Determine the (x, y) coordinate at the center of the cell enclosing the given text.  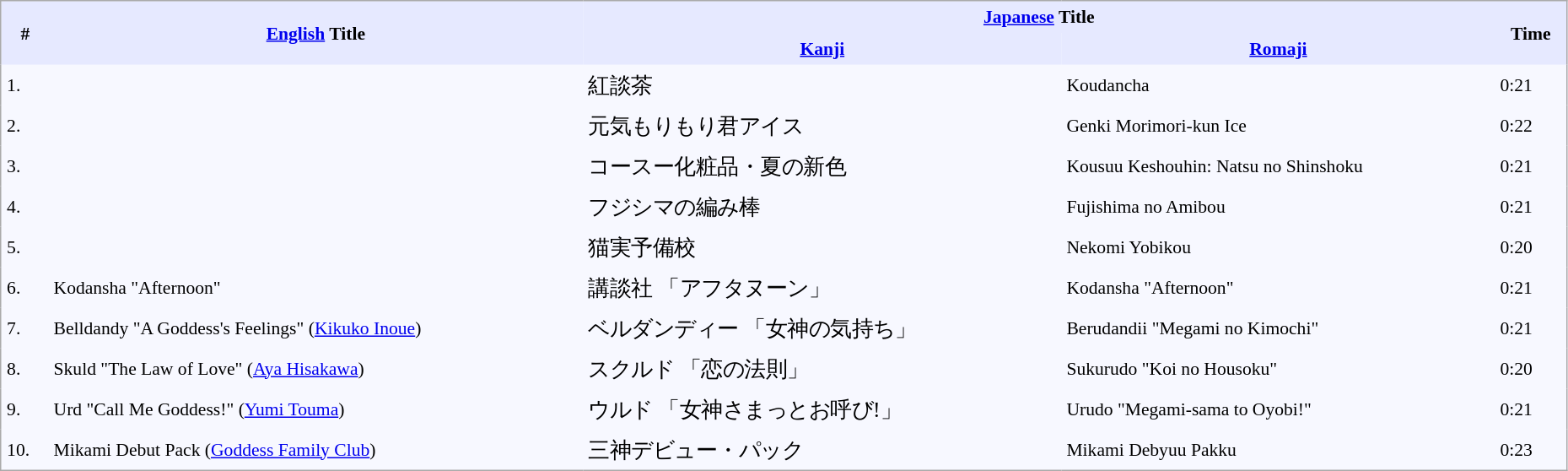
Belldandy "A Goddess's Feelings" (Kikuko Inoue) (316, 328)
スクルド 「恋の法則」 (822, 368)
Fujishima no Amibou (1278, 206)
3. (24, 165)
猫実予備校 (822, 246)
9. (24, 409)
Urd "Call Me Goddess!" (Yumi Touma) (316, 409)
6. (24, 287)
Sukurudo "Koi no Housoku" (1278, 368)
フジシマの編み棒 (822, 206)
Koudancha (1278, 84)
English Title (316, 33)
Kanji (822, 49)
紅談茶 (822, 84)
Skuld "The Law of Love" (Aya Hisakawa) (316, 368)
Romaji (1278, 49)
Japanese Title (1039, 17)
Urudo "Megami-sama to Oyobi!" (1278, 409)
# (24, 33)
Mikami Debyuu Pakku (1278, 449)
元気もりもり君アイス (822, 125)
Berudandii "Megami no Kimochi" (1278, 328)
講談社 「アフタヌーン」 (822, 287)
Mikami Debut Pack (Goddess Family Club) (316, 449)
コースー化粧品・夏の新色 (822, 165)
7. (24, 328)
0:22 (1532, 125)
ウルド 「女神さまっとお呼び!」 (822, 409)
5. (24, 246)
三神デビュー・パック (822, 449)
1. (24, 84)
0:23 (1532, 449)
Nekomi Yobikou (1278, 246)
8. (24, 368)
2. (24, 125)
Time (1532, 33)
4. (24, 206)
10. (24, 449)
ベルダンディー 「女神の気持ち」 (822, 328)
Genki Morimori-kun Ice (1278, 125)
Kousuu Keshouhin: Natsu no Shinshoku (1278, 165)
